Detect which cell encompasses the target text, then output its [X, Y] center coordinate. 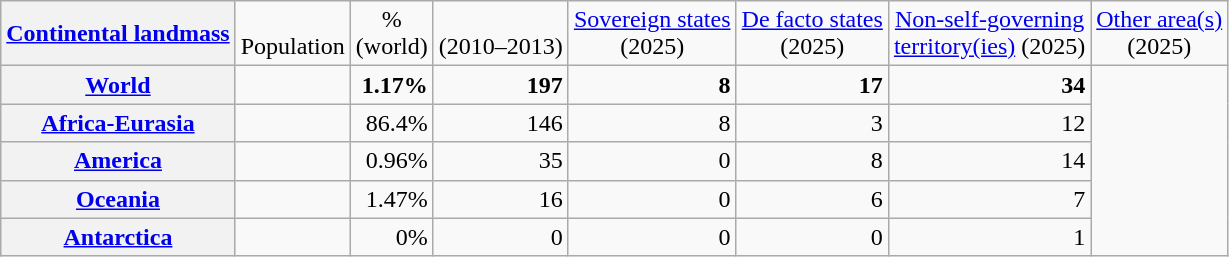
Continental landmass [118, 34]
%(world) [392, 34]
146 [500, 123]
7 [989, 199]
0% [392, 237]
Africa-Eurasia [118, 123]
17 [812, 85]
0.96% [392, 161]
35 [500, 161]
12 [989, 123]
86.4% [392, 123]
Oceania [118, 199]
Other area(s)(2025) [1160, 34]
World [118, 85]
Population [292, 34]
Non-self-governingterritory(ies) (2025) [989, 34]
3 [812, 123]
(2010–2013) [500, 34]
1.17% [392, 85]
197 [500, 85]
Sovereign states(2025) [652, 34]
16 [500, 199]
1 [989, 237]
14 [989, 161]
De facto states(2025) [812, 34]
1.47% [392, 199]
America [118, 161]
Antarctica [118, 237]
34 [989, 85]
6 [812, 199]
